Return (x, y) of the center of cell containing provided text 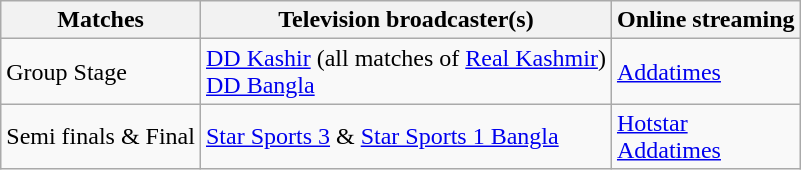
Addatimes (706, 72)
Group Stage (101, 72)
Star Sports 3 & Star Sports 1 Bangla (406, 136)
DD Kashir (all matches of Real Kashmir) DD Bangla (406, 72)
Television broadcaster(s) (406, 20)
HotstarAddatimes (706, 136)
Online streaming (706, 20)
Semi finals & Final (101, 136)
Matches (101, 20)
